Find where the given text appears and provide that cell's center as [x, y] coordinate. 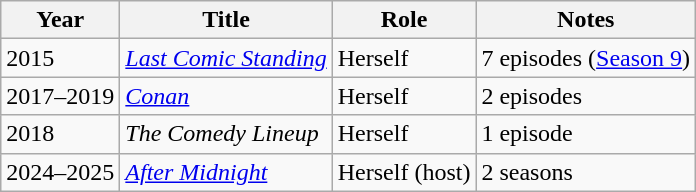
2 seasons [586, 172]
Year [60, 20]
2017–2019 [60, 96]
Role [404, 20]
Last Comic Standing [226, 58]
Title [226, 20]
Notes [586, 20]
2018 [60, 134]
2015 [60, 58]
Herself (host) [404, 172]
1 episode [586, 134]
After Midnight [226, 172]
2 episodes [586, 96]
7 episodes (Season 9) [586, 58]
Conan [226, 96]
2024–2025 [60, 172]
The Comedy Lineup [226, 134]
